Determine the (x, y) coordinate at the center of the cell enclosing the given text.  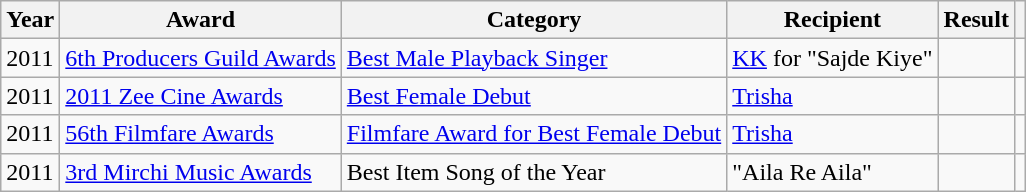
Best Male Playback Singer (534, 58)
Best Female Debut (534, 96)
Year (30, 20)
"Aila Re Aila" (832, 172)
Result (976, 20)
KK for "Sajde Kiye" (832, 58)
6th Producers Guild Awards (201, 58)
Recipient (832, 20)
Filmfare Award for Best Female Debut (534, 134)
2011 Zee Cine Awards (201, 96)
3rd Mirchi Music Awards (201, 172)
Best Item Song of the Year (534, 172)
Category (534, 20)
56th Filmfare Awards (201, 134)
Award (201, 20)
